Search for the cell housing the specified text and yield its (X, Y) center coordinate. 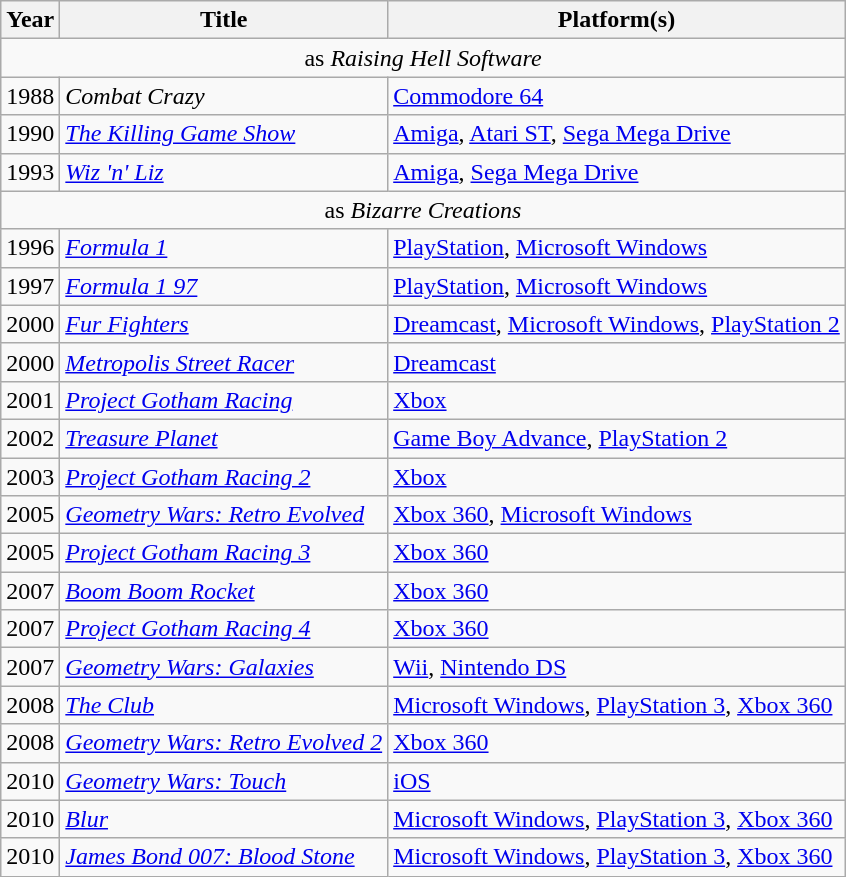
Wiz 'n' Liz (224, 172)
The Killing Game Show (224, 134)
as Bizarre Creations (424, 210)
Treasure Planet (224, 438)
The Club (224, 705)
Commodore 64 (617, 96)
1990 (30, 134)
Xbox 360, Microsoft Windows (617, 515)
Wii, Nintendo DS (617, 667)
Boom Boom Rocket (224, 591)
1997 (30, 286)
2002 (30, 438)
Blur (224, 819)
Game Boy Advance, PlayStation 2 (617, 438)
Formula 1 (224, 248)
Geometry Wars: Retro Evolved 2 (224, 743)
Project Gotham Racing 4 (224, 629)
Dreamcast (617, 362)
2003 (30, 477)
2001 (30, 400)
James Bond 007: Blood Stone (224, 857)
Dreamcast, Microsoft Windows, PlayStation 2 (617, 324)
Platform(s) (617, 20)
1988 (30, 96)
Formula 1 97 (224, 286)
iOS (617, 781)
Fur Fighters (224, 324)
Title (224, 20)
Project Gotham Racing 3 (224, 553)
Combat Crazy (224, 96)
Year (30, 20)
Project Gotham Racing (224, 400)
Geometry Wars: Touch (224, 781)
Amiga, Sega Mega Drive (617, 172)
Metropolis Street Racer (224, 362)
1993 (30, 172)
Geometry Wars: Galaxies (224, 667)
1996 (30, 248)
Geometry Wars: Retro Evolved (224, 515)
Amiga, Atari ST, Sega Mega Drive (617, 134)
as Raising Hell Software (424, 58)
Project Gotham Racing 2 (224, 477)
